Detect which cell encompasses the target text, then output its [X, Y] center coordinate. 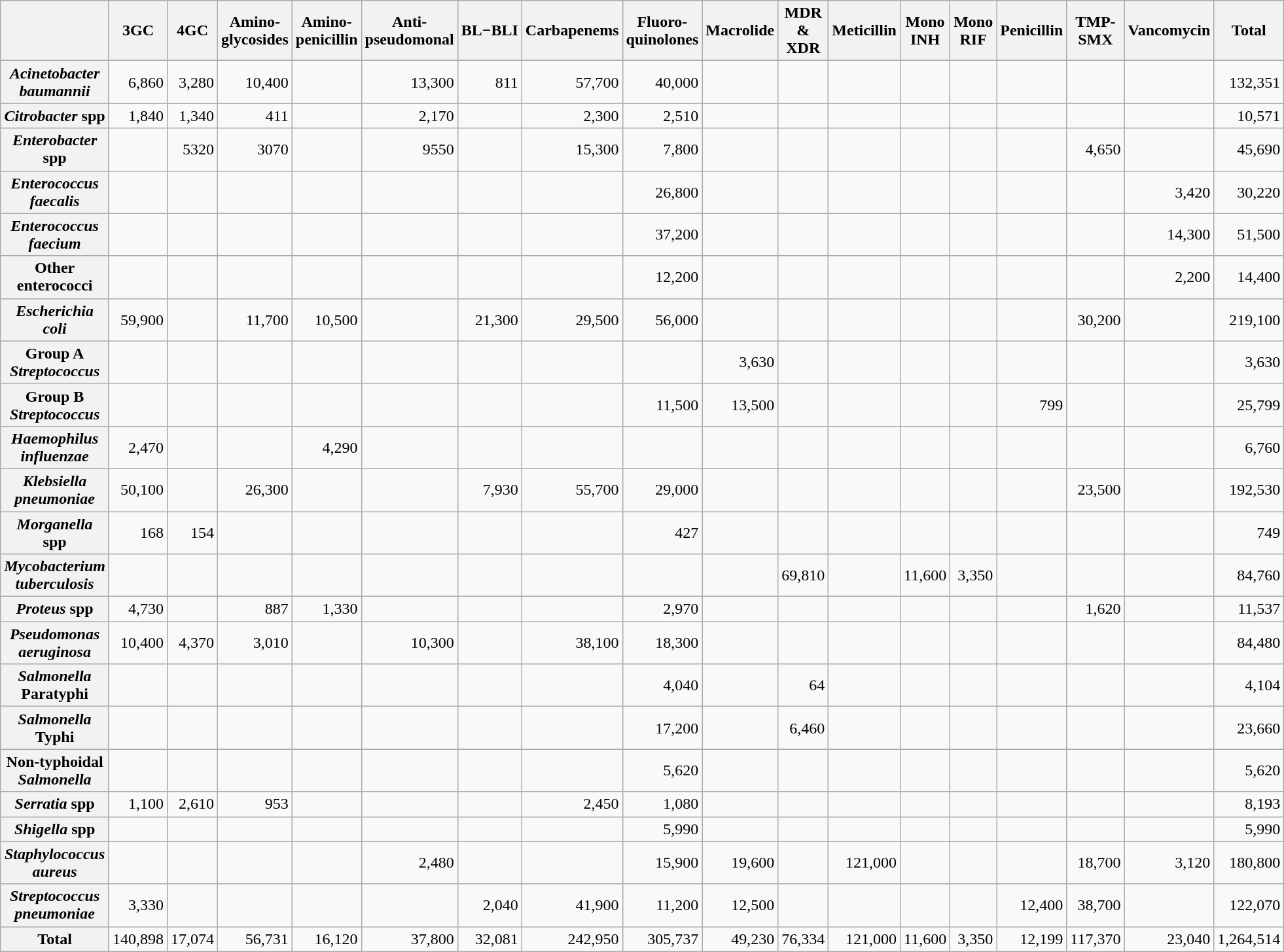
17,074 [192, 939]
Mycobacterium tuberculosis [55, 576]
2,450 [572, 804]
242,950 [572, 939]
6,460 [804, 728]
12,200 [662, 277]
4,104 [1249, 686]
13,500 [740, 404]
2,200 [1169, 277]
6,860 [137, 82]
15,900 [662, 862]
14,400 [1249, 277]
16,120 [327, 939]
Vancomycin [1169, 31]
Enterococcus faecalis [55, 192]
2,610 [192, 804]
1,340 [192, 116]
Haemophilus influenzae [55, 448]
56,000 [662, 319]
Amino-glycosides [255, 31]
TMP-SMX [1096, 31]
18,300 [662, 643]
1,080 [662, 804]
3,330 [137, 906]
411 [255, 116]
1,264,514 [1249, 939]
4GC [192, 31]
Acinetobacter baumannii [55, 82]
2,040 [490, 906]
Carbapenems [572, 31]
3,280 [192, 82]
10,500 [327, 319]
21,300 [490, 319]
41,900 [572, 906]
168 [137, 533]
Shigella spp [55, 829]
BL−BLI [490, 31]
23,500 [1096, 489]
13,300 [410, 82]
Mono INH [925, 31]
50,100 [137, 489]
26,800 [662, 192]
2,300 [572, 116]
23,660 [1249, 728]
8,193 [1249, 804]
10,300 [410, 643]
Escherichia coli [55, 319]
Macrolide [740, 31]
305,737 [662, 939]
Amino-penicillin [327, 31]
7,800 [662, 149]
Serratia spp [55, 804]
30,220 [1249, 192]
Group B Streptococcus [55, 404]
2,470 [137, 448]
37,200 [662, 234]
427 [662, 533]
12,199 [1031, 939]
1,330 [327, 609]
14,300 [1169, 234]
Penicillin [1031, 31]
64 [804, 686]
1,840 [137, 116]
122,070 [1249, 906]
30,200 [1096, 319]
132,351 [1249, 82]
11,700 [255, 319]
11,200 [662, 906]
Anti-pseudomonal [410, 31]
15,300 [572, 149]
3,120 [1169, 862]
4,290 [327, 448]
84,760 [1249, 576]
32,081 [490, 939]
19,600 [740, 862]
17,200 [662, 728]
38,100 [572, 643]
3GC [137, 31]
3,010 [255, 643]
Other enterococci [55, 277]
1,620 [1096, 609]
5320 [192, 149]
192,530 [1249, 489]
57,700 [572, 82]
40,000 [662, 82]
49,230 [740, 939]
4,730 [137, 609]
59,900 [137, 319]
12,500 [740, 906]
MDR & XDR [804, 31]
11,537 [1249, 609]
51,500 [1249, 234]
Proteus spp [55, 609]
38,700 [1096, 906]
Non-typhoidal Salmonella [55, 771]
2,970 [662, 609]
140,898 [137, 939]
Meticillin [865, 31]
25,799 [1249, 404]
Pseudomonas aeruginosa [55, 643]
811 [490, 82]
Citrobacter spp [55, 116]
4,650 [1096, 149]
Enterobacter spp [55, 149]
2,510 [662, 116]
Mono RIF [974, 31]
11,500 [662, 404]
18,700 [1096, 862]
Klebsiella pneumoniae [55, 489]
23,040 [1169, 939]
180,800 [1249, 862]
12,400 [1031, 906]
219,100 [1249, 319]
Morganella spp [55, 533]
9550 [410, 149]
56,731 [255, 939]
887 [255, 609]
84,480 [1249, 643]
Streptococcus pneumoniae [55, 906]
69,810 [804, 576]
3070 [255, 149]
Fluoro-quinolones [662, 31]
3,420 [1169, 192]
Enterococcus faecium [55, 234]
6,760 [1249, 448]
2,480 [410, 862]
37,800 [410, 939]
1,100 [137, 804]
45,690 [1249, 149]
Salmonella Paratyphi [55, 686]
953 [255, 804]
4,040 [662, 686]
55,700 [572, 489]
Staphylococcus aureus [55, 862]
4,370 [192, 643]
799 [1031, 404]
10,571 [1249, 116]
Salmonella Typhi [55, 728]
29,500 [572, 319]
2,170 [410, 116]
749 [1249, 533]
26,300 [255, 489]
Group A Streptococcus [55, 362]
29,000 [662, 489]
7,930 [490, 489]
154 [192, 533]
117,370 [1096, 939]
76,334 [804, 939]
